Search for the cell housing the specified text and yield its [X, Y] center coordinate. 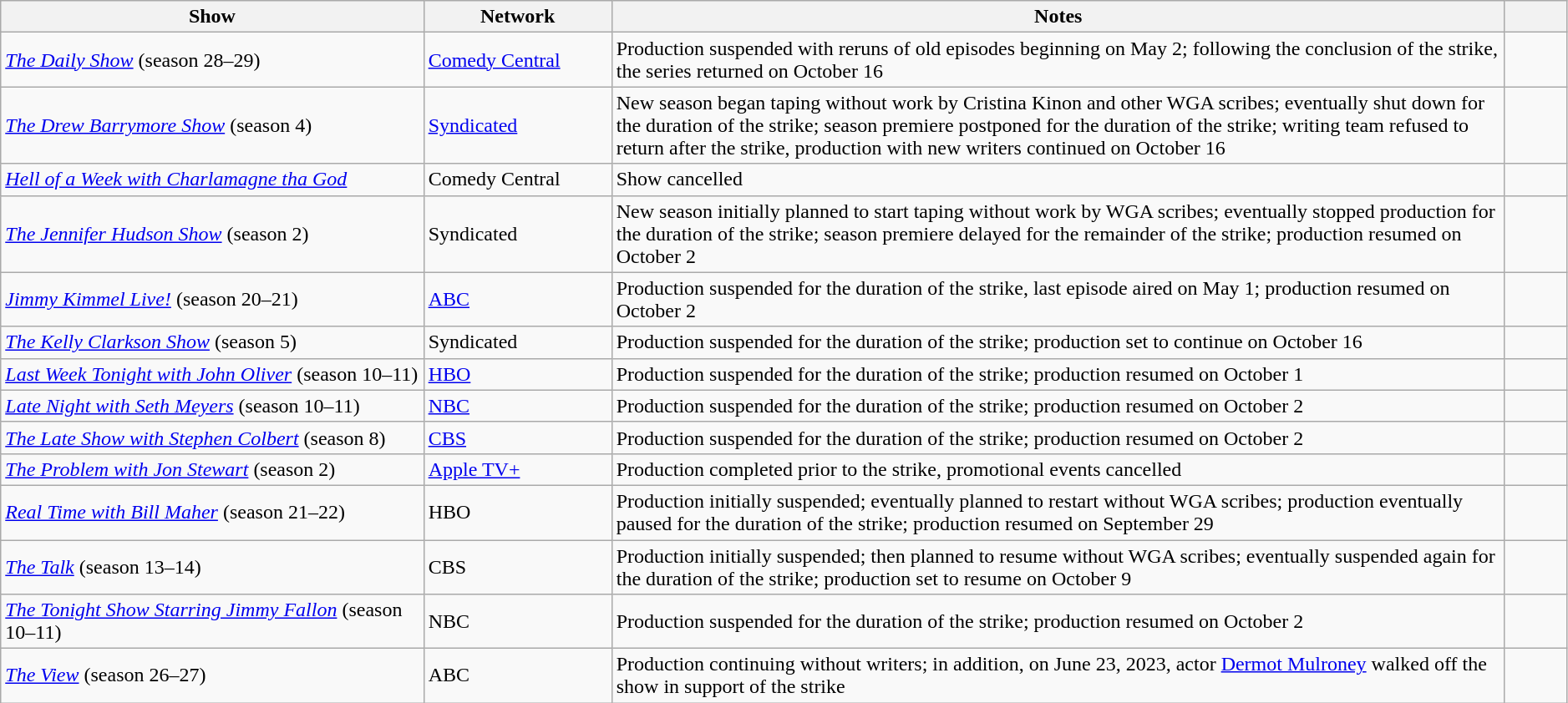
Production suspended with reruns of old episodes beginning on May 2; following the conclusion of the strike, the series returned on October 16 [1058, 60]
Hell of a Week with Charlamagne tha God [212, 180]
The Tonight Show Starring Jimmy Fallon (season 10–11) [212, 621]
Notes [1058, 17]
Late Night with Seth Meyers (season 10–11) [212, 406]
Jimmy Kimmel Live! (season 20–21) [212, 299]
Apple TV+ [518, 469]
Show cancelled [1058, 180]
Production suspended for the duration of the strike, last episode aired on May 1; production resumed on October 2 [1058, 299]
Network [518, 17]
The Talk (season 13–14) [212, 566]
The Drew Barrymore Show (season 4) [212, 125]
The Problem with Jon Stewart (season 2) [212, 469]
The Daily Show (season 28–29) [212, 60]
The View (season 26–27) [212, 676]
The Jennifer Hudson Show (season 2) [212, 234]
Real Time with Bill Maher (season 21–22) [212, 513]
Show [212, 17]
The Kelly Clarkson Show (season 5) [212, 342]
Production continuing without writers; in addition, on June 23, 2023, actor Dermot Mulroney walked off the show in support of the strike [1058, 676]
Production completed prior to the strike, promotional events cancelled [1058, 469]
Last Week Tonight with John Oliver (season 10–11) [212, 374]
Production suspended for the duration of the strike; production resumed on October 1 [1058, 374]
The Late Show with Stephen Colbert (season 8) [212, 437]
Production suspended for the duration of the strike; production set to continue on October 16 [1058, 342]
